Locate the cell with the specified text and output its [X, Y] center coordinate. 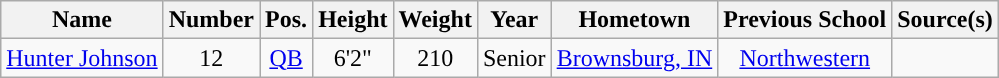
QB [286, 58]
Source(s) [946, 20]
12 [211, 58]
Pos. [286, 20]
Weight [435, 20]
6'2" [353, 58]
Height [353, 20]
Hunter Johnson [82, 58]
Brownsburg, IN [634, 58]
Year [514, 20]
Name [82, 20]
Hometown [634, 20]
Northwestern [805, 58]
210 [435, 58]
Number [211, 20]
Previous School [805, 20]
Senior [514, 58]
